For the text-containing cell, return its midpoint in [X, Y] coordinate format. 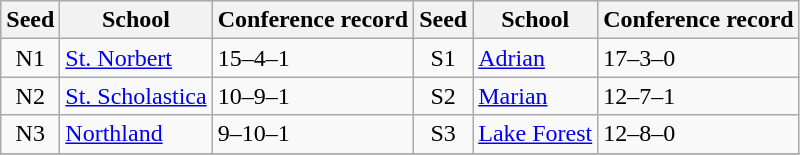
15–4–1 [312, 58]
Adrian [536, 58]
Lake Forest [536, 134]
12–7–1 [698, 96]
Marian [536, 96]
N1 [30, 58]
St. Norbert [136, 58]
S3 [444, 134]
10–9–1 [312, 96]
St. Scholastica [136, 96]
N2 [30, 96]
17–3–0 [698, 58]
S2 [444, 96]
9–10–1 [312, 134]
N3 [30, 134]
12–8–0 [698, 134]
S1 [444, 58]
Northland [136, 134]
